Detect which cell encompasses the target text, then output its [x, y] center coordinate. 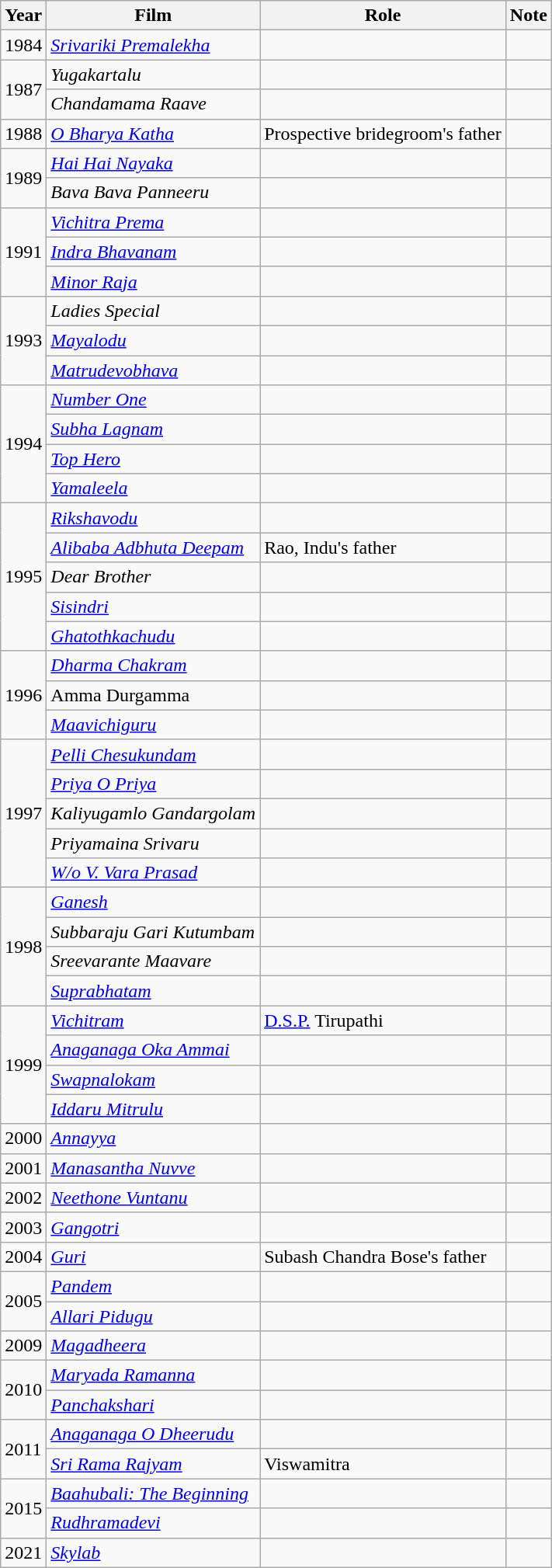
Minor Raja [154, 281]
2005 [23, 1301]
2011 [23, 1449]
Baahubali: The Beginning [154, 1493]
1989 [23, 178]
Panchakshari [154, 1405]
Manasantha Nuvve [154, 1168]
Subbaraju Gari Kutumbam [154, 932]
2004 [23, 1257]
Role [384, 16]
Guri [154, 1257]
Suprabhatam [154, 991]
Magadheera [154, 1346]
Anaganaga O Dheerudu [154, 1434]
Neethone Vuntanu [154, 1198]
Prospective bridegroom's father [384, 134]
Ganesh [154, 902]
Yugakartalu [154, 75]
1993 [23, 340]
Vichitram [154, 1020]
2021 [23, 1552]
Alibaba Adbhuta Deepam [154, 548]
Pandem [154, 1286]
1994 [23, 444]
Year [23, 16]
Matrudevobhava [154, 370]
Priya O Priya [154, 784]
2000 [23, 1139]
Indra Bhavanam [154, 252]
Skylab [154, 1552]
1991 [23, 252]
Srivariki Premalekha [154, 45]
Film [154, 16]
1988 [23, 134]
Dear Brother [154, 577]
1987 [23, 89]
Anaganaga Oka Ammai [154, 1050]
1995 [23, 577]
Note [528, 16]
Dharma Chakram [154, 666]
Maryada Ramanna [154, 1375]
2009 [23, 1346]
Bava Bava Panneeru [154, 193]
Chandamama Raave [154, 104]
1996 [23, 695]
1997 [23, 813]
2003 [23, 1227]
Iddaru Mitrulu [154, 1109]
Allari Pidugu [154, 1316]
2002 [23, 1198]
Pelli Chesukundam [154, 754]
Subha Lagnam [154, 429]
Rikshavodu [154, 518]
Mayalodu [154, 340]
Rudhramadevi [154, 1523]
W/o V. Vara Prasad [154, 873]
1999 [23, 1065]
2015 [23, 1508]
Swapnalokam [154, 1080]
Ladies Special [154, 311]
Kaliyugamlo Gandargolam [154, 813]
Rao, Indu's father [384, 548]
2001 [23, 1168]
Sreevarante Maavare [154, 961]
Top Hero [154, 459]
D.S.P. Tirupathi [384, 1020]
Annayya [154, 1139]
Sri Rama Rajyam [154, 1464]
Yamaleela [154, 488]
O Bharya Katha [154, 134]
Hai Hai Nayaka [154, 163]
1998 [23, 947]
Vichitra Prema [154, 222]
1984 [23, 45]
Subash Chandra Bose's father [384, 1257]
2010 [23, 1390]
Ghatothkachudu [154, 636]
Viswamitra [384, 1464]
Sisindri [154, 607]
Maavichiguru [154, 725]
Priyamaina Srivaru [154, 843]
Gangotri [154, 1227]
Amma Durgamma [154, 695]
Number One [154, 400]
